Determine the [X, Y] coordinate at the center of the cell enclosing the given text.  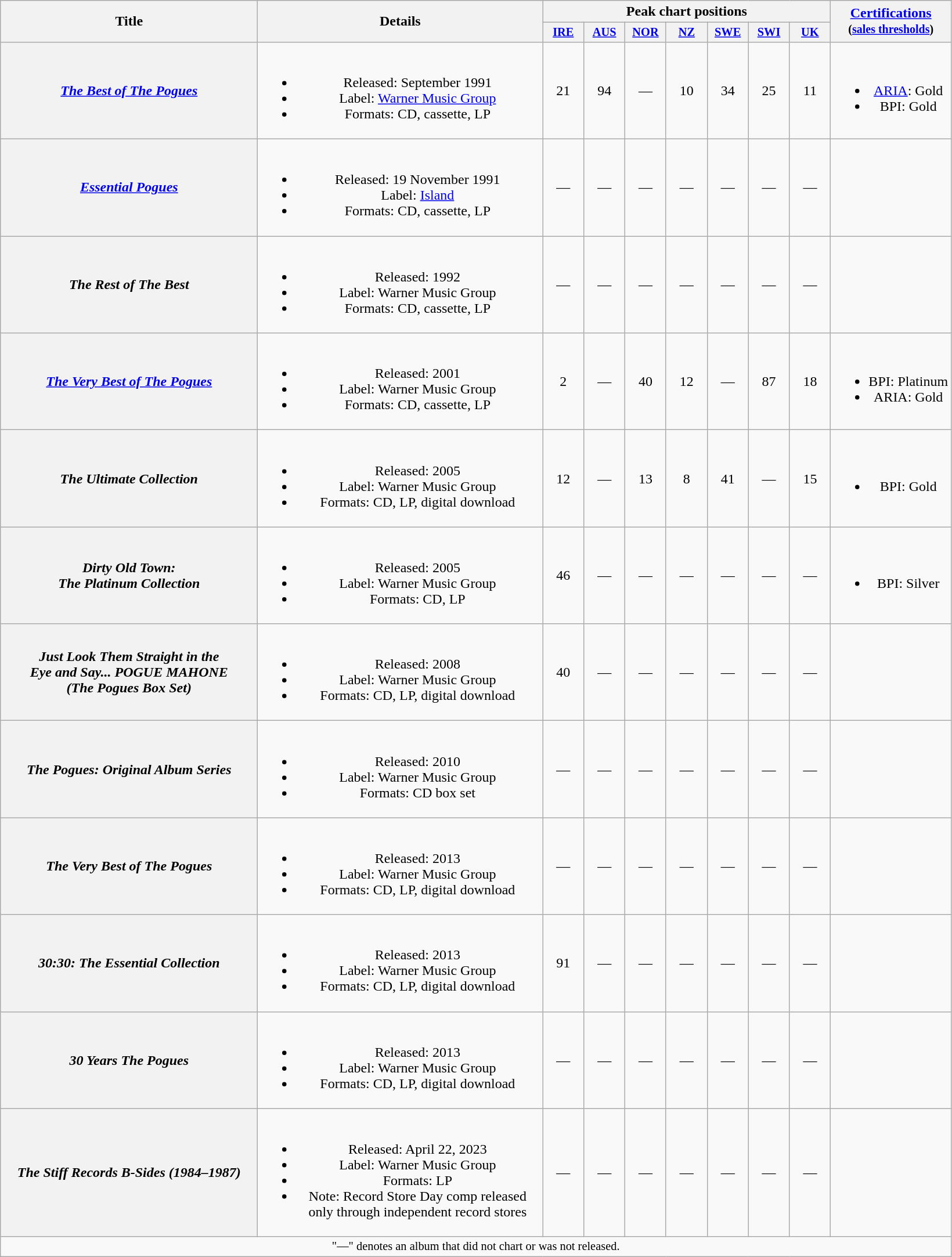
Essential Pogues [129, 188]
8 [686, 478]
The Pogues: Original Album Series [129, 770]
BPI: Silver [891, 576]
NOR [646, 32]
11 [810, 91]
34 [728, 91]
25 [769, 91]
Peak chart positions [687, 12]
94 [605, 91]
IRE [563, 32]
NZ [686, 32]
Released: 2005Label: Warner Music GroupFormats: CD, LP [401, 576]
SWI [769, 32]
Released: 19 November 1991Label: IslandFormats: CD, cassette, LP [401, 188]
13 [646, 478]
The Rest of The Best [129, 284]
Title [129, 21]
Dirty Old Town:The Platinum Collection [129, 576]
2 [563, 382]
Released: 2001Label: Warner Music GroupFormats: CD, cassette, LP [401, 382]
15 [810, 478]
Released: 1992Label: Warner Music GroupFormats: CD, cassette, LP [401, 284]
Released: September 1991Label: Warner Music GroupFormats: CD, cassette, LP [401, 91]
"—" denotes an album that did not chart or was not released. [476, 1247]
Released: 2005Label: Warner Music GroupFormats: CD, LP, digital download [401, 478]
10 [686, 91]
21 [563, 91]
30 Years The Pogues [129, 1060]
AUS [605, 32]
UK [810, 32]
BPI: Gold [891, 478]
ARIA: GoldBPI: Gold [891, 91]
Released: April 22, 2023Label: Warner Music GroupFormats: LPNote: Record Store Day comp released only through independent record stores [401, 1172]
SWE [728, 32]
Released: 2008Label: Warner Music GroupFormats: CD, LP, digital download [401, 672]
Just Look Them Straight in theEye and Say... POGUE MAHONE(The Pogues Box Set) [129, 672]
The Best of The Pogues [129, 91]
BPI: PlatinumARIA: Gold [891, 382]
Released: 2010Label: Warner Music GroupFormats: CD box set [401, 770]
18 [810, 382]
91 [563, 963]
87 [769, 382]
The Stiff Records B-Sides (1984–1987) [129, 1172]
46 [563, 576]
Certifications(sales thresholds) [891, 21]
The Ultimate Collection [129, 478]
Details [401, 21]
30:30: The Essential Collection [129, 963]
41 [728, 478]
